Provide the [x, y] coordinate of the cell's center where the given text is located.  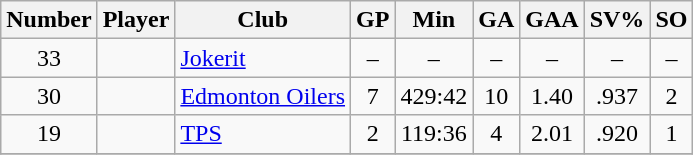
SO [672, 20]
2.01 [552, 134]
10 [496, 96]
.937 [617, 96]
Number [49, 20]
SV% [617, 20]
.920 [617, 134]
Min [434, 20]
GAA [552, 20]
Jokerit [263, 58]
119:36 [434, 134]
Player [136, 20]
1 [672, 134]
4 [496, 134]
Edmonton Oilers [263, 96]
GP [373, 20]
429:42 [434, 96]
30 [49, 96]
Club [263, 20]
1.40 [552, 96]
TPS [263, 134]
19 [49, 134]
GA [496, 20]
7 [373, 96]
33 [49, 58]
